Pinpoint the cell where the given text exists, returning its [X, Y] midpoint coordinate. 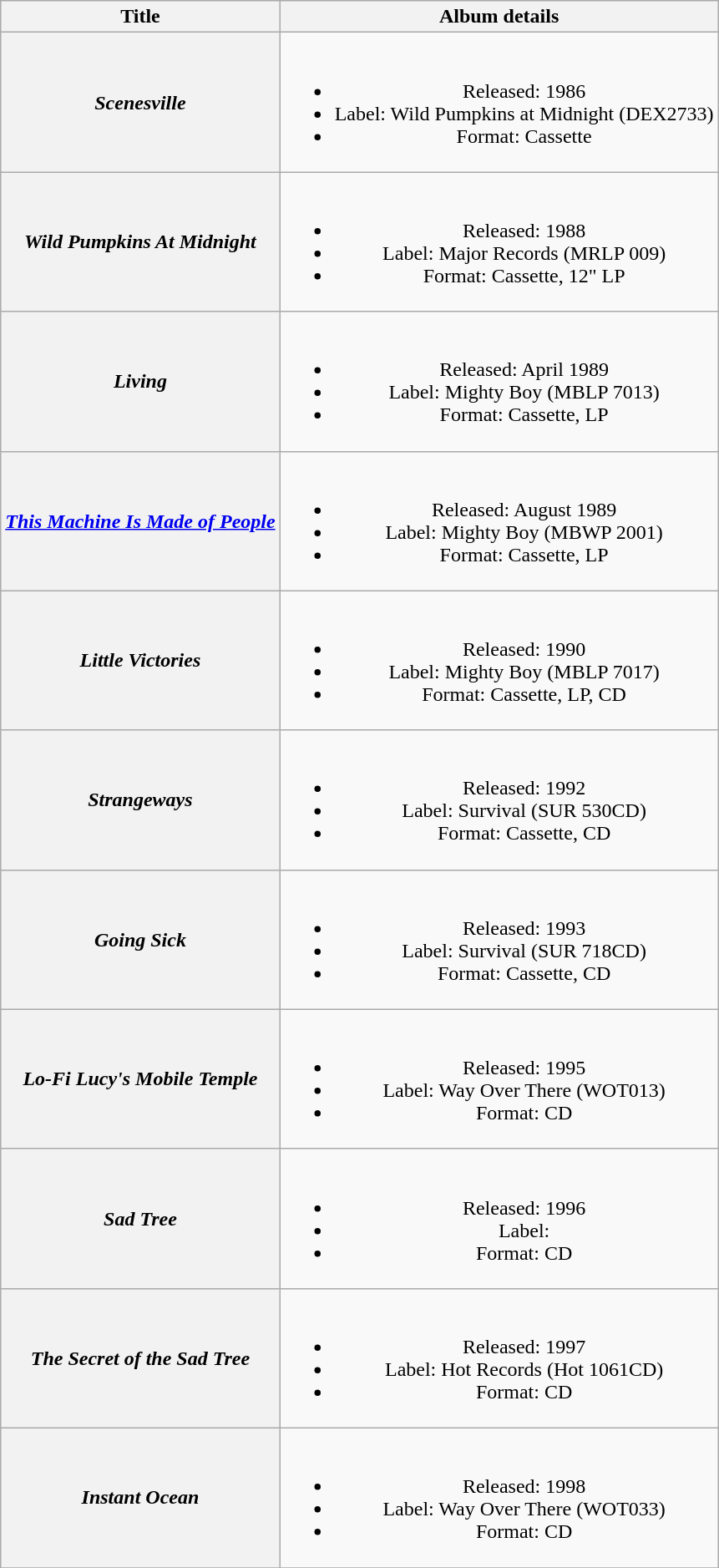
Released: 1988Label: Major Records (MRLP 009)Format: Cassette, 12" LP [499, 242]
Album details [499, 17]
Released: August 1989Label: Mighty Boy (MBWP 2001)Format: Cassette, LP [499, 521]
Strangeways [140, 800]
Sad Tree [140, 1218]
The Secret of the Sad Tree [140, 1358]
Title [140, 17]
Released: 1986Label: Wild Pumpkins at Midnight (DEX2733)Format: Cassette [499, 102]
Wild Pumpkins At Midnight [140, 242]
Released: 1992Label: Survival (SUR 530CD)Format: Cassette, CD [499, 800]
Lo-Fi Lucy's Mobile Temple [140, 1079]
Instant Ocean [140, 1497]
Living [140, 381]
Released: 1996Label:Format: CD [499, 1218]
Scenesville [140, 102]
Released: 1997Label: Hot Records (Hot 1061CD)Format: CD [499, 1358]
This Machine Is Made of People [140, 521]
Released: 1993Label: Survival (SUR 718CD)Format: Cassette, CD [499, 939]
Little Victories [140, 660]
Released: 1990Label: Mighty Boy (MBLP 7017)Format: Cassette, LP, CD [499, 660]
Going Sick [140, 939]
Released: 1995Label: Way Over There (WOT013)Format: CD [499, 1079]
Released: April 1989Label: Mighty Boy (MBLP 7013)Format: Cassette, LP [499, 381]
Released: 1998Label: Way Over There (WOT033)Format: CD [499, 1497]
